For the text-containing cell, return its midpoint in [x, y] coordinate format. 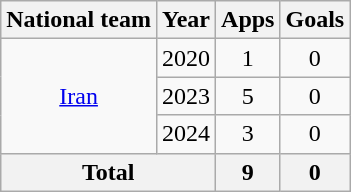
Iran [79, 96]
1 [248, 58]
3 [248, 134]
National team [79, 20]
Apps [248, 20]
2020 [186, 58]
5 [248, 96]
Total [108, 172]
9 [248, 172]
2023 [186, 96]
2024 [186, 134]
Year [186, 20]
Goals [315, 20]
